Return [x, y] of the center of cell containing provided text 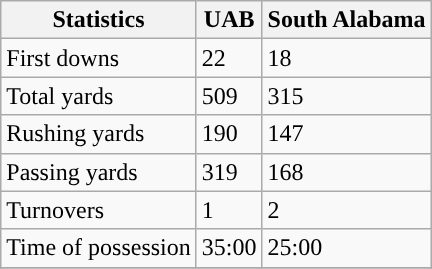
315 [346, 96]
Turnovers [99, 210]
Rushing yards [99, 134]
Passing yards [99, 172]
First downs [99, 58]
Statistics [99, 20]
2 [346, 210]
1 [229, 210]
168 [346, 172]
147 [346, 134]
UAB [229, 20]
South Alabama [346, 20]
35:00 [229, 248]
190 [229, 134]
319 [229, 172]
Total yards [99, 96]
22 [229, 58]
Time of possession [99, 248]
25:00 [346, 248]
18 [346, 58]
509 [229, 96]
